Output the [x, y] coordinate of the center of the cell containing the given text.  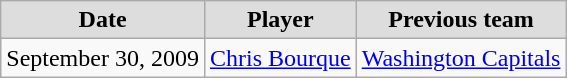
Previous team [461, 20]
September 30, 2009 [103, 58]
Date [103, 20]
Player [280, 20]
Chris Bourque [280, 58]
Washington Capitals [461, 58]
